Scan for the cell matching the given text and deliver its (X, Y) coordinate at center. 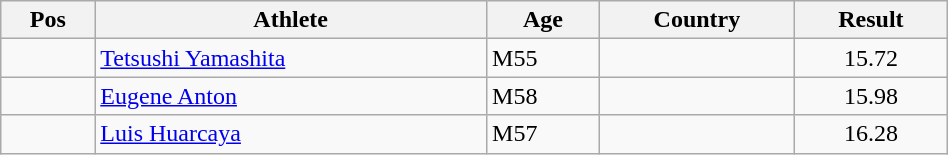
Pos (48, 20)
Age (544, 20)
Result (872, 20)
Country (696, 20)
15.98 (872, 96)
Eugene Anton (291, 96)
M55 (544, 58)
Tetsushi Yamashita (291, 58)
M58 (544, 96)
Luis Huarcaya (291, 134)
15.72 (872, 58)
M57 (544, 134)
16.28 (872, 134)
Athlete (291, 20)
